Identify which cell holds the provided text, then report its [X, Y] central coordinate. 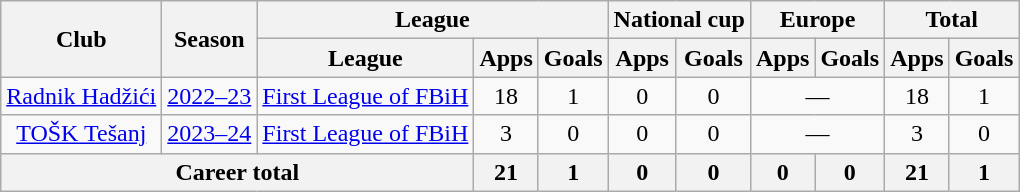
Radnik Hadžići [82, 96]
Career total [238, 172]
Total [952, 20]
Club [82, 39]
National cup [679, 20]
2022–23 [210, 96]
Season [210, 39]
TOŠK Tešanj [82, 134]
Europe [817, 20]
2023–24 [210, 134]
